Locate the cell with the specified text and output its [x, y] center coordinate. 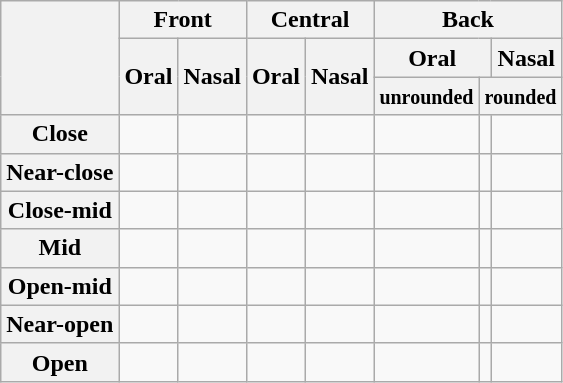
Close-mid [60, 210]
Back [468, 20]
Close [60, 134]
Near-open [60, 324]
Open-mid [60, 286]
Front [182, 20]
unrounded [426, 96]
Open [60, 362]
Mid [60, 248]
Central [310, 20]
Near-close [60, 172]
rounded [520, 96]
